Provide the (x, y) coordinate of the cell's center where the given text is located.  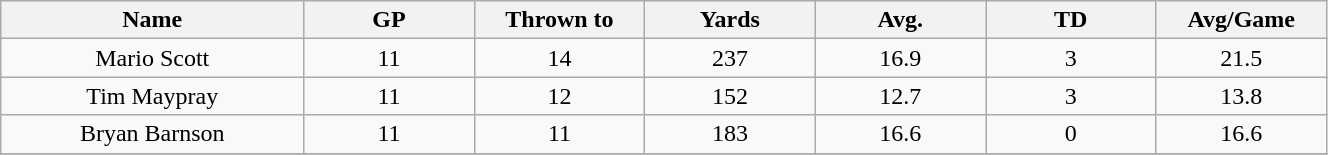
14 (559, 58)
152 (730, 96)
GP (389, 20)
13.8 (1242, 96)
Thrown to (559, 20)
Mario Scott (152, 58)
12 (559, 96)
TD (1071, 20)
12.7 (900, 96)
183 (730, 134)
21.5 (1242, 58)
Tim Maypray (152, 96)
Yards (730, 20)
237 (730, 58)
16.9 (900, 58)
0 (1071, 134)
Name (152, 20)
Bryan Barnson (152, 134)
Avg. (900, 20)
Avg/Game (1242, 20)
